Output the [x, y] coordinate of the center of the cell containing the given text.  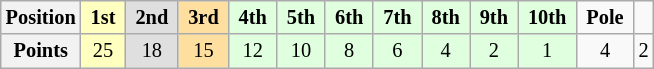
Position [41, 17]
6 [397, 51]
12 [253, 51]
10 [301, 51]
2nd [152, 17]
Pole [604, 17]
5th [301, 17]
1 [547, 51]
25 [104, 51]
6th [349, 17]
4th [253, 17]
10th [547, 17]
8 [349, 51]
7th [397, 17]
9th [494, 17]
8th [446, 17]
15 [203, 51]
Points [41, 51]
3rd [203, 17]
1st [104, 17]
18 [152, 51]
